Locate the cell with the specified text and output its (X, Y) center coordinate. 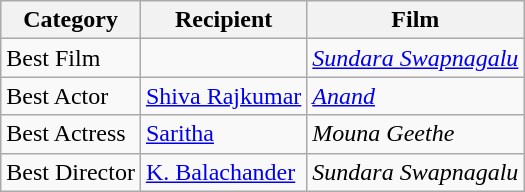
Recipient (223, 20)
Best Actress (71, 134)
K. Balachander (223, 172)
Film (416, 20)
Category (71, 20)
Best Film (71, 58)
Best Actor (71, 96)
Shiva Rajkumar (223, 96)
Best Director (71, 172)
Saritha (223, 134)
Mouna Geethe (416, 134)
Anand (416, 96)
